Return the [x, y] coordinate for the center point of the cell that contains the specified text.  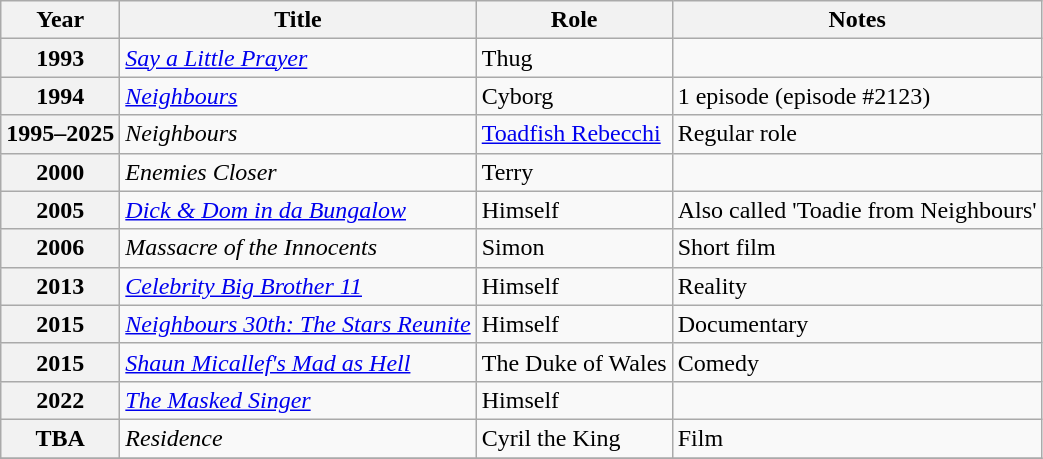
The Masked Singer [298, 400]
Also called 'Toadie from Neighbours' [857, 210]
2013 [60, 286]
Residence [298, 438]
2000 [60, 172]
Short film [857, 248]
Cyril the King [574, 438]
Say a Little Prayer [298, 58]
Massacre of the Innocents [298, 248]
Enemies Closer [298, 172]
1993 [60, 58]
Year [60, 20]
Documentary [857, 324]
Toadfish Rebecchi [574, 134]
Reality [857, 286]
Simon [574, 248]
1994 [60, 96]
Comedy [857, 362]
1 episode (episode #2123) [857, 96]
Role [574, 20]
Terry [574, 172]
Thug [574, 58]
Celebrity Big Brother 11 [298, 286]
Shaun Micallef's Mad as Hell [298, 362]
Title [298, 20]
The Duke of Wales [574, 362]
2022 [60, 400]
Dick & Dom in da Bungalow [298, 210]
1995–2025 [60, 134]
Neighbours 30th: The Stars Reunite [298, 324]
2006 [60, 248]
TBA [60, 438]
Film [857, 438]
Notes [857, 20]
Cyborg [574, 96]
Regular role [857, 134]
2005 [60, 210]
